Determine the (X, Y) coordinate at the center of the cell enclosing the given text.  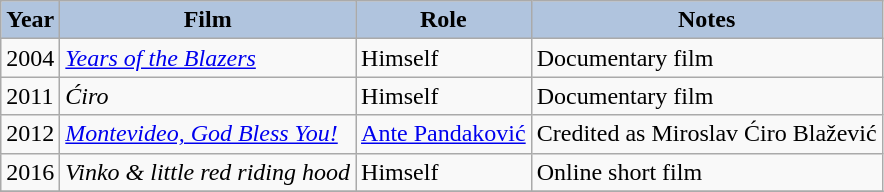
Notes (706, 20)
Film (208, 20)
2004 (30, 58)
Years of the Blazers (208, 58)
Ćiro (208, 96)
2012 (30, 134)
Vinko & little red riding hood (208, 172)
Role (444, 20)
Online short film (706, 172)
Ante Pandaković (444, 134)
Year (30, 20)
2011 (30, 96)
Credited as Miroslav Ćiro Blažević (706, 134)
Montevideo, God Bless You! (208, 134)
2016 (30, 172)
